Return (X, Y) of the center of cell containing provided text 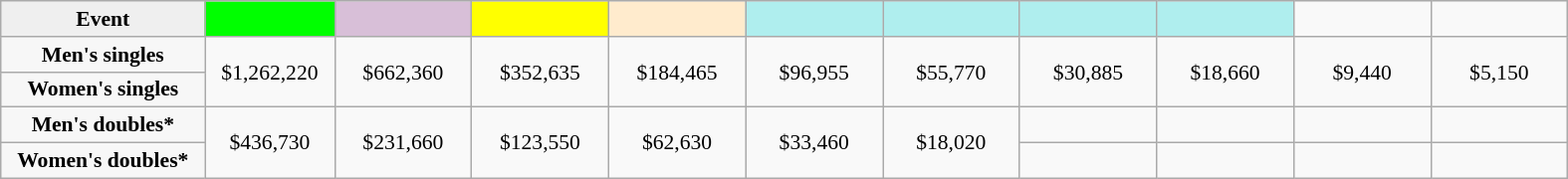
$231,660 (403, 143)
Men's singles (104, 55)
$5,150 (1499, 72)
$662,360 (403, 72)
Women's doubles* (104, 161)
$62,630 (677, 143)
$184,465 (677, 72)
$33,460 (814, 143)
$9,440 (1362, 72)
$96,955 (814, 72)
$123,550 (541, 143)
Event (104, 19)
$18,020 (951, 143)
Men's doubles* (104, 125)
$352,635 (541, 72)
Women's singles (104, 89)
$1,262,220 (270, 72)
$30,885 (1088, 72)
$18,660 (1226, 72)
$436,730 (270, 143)
$55,770 (951, 72)
